Capture the cell that displays the provided text and extract its [X, Y] central coordinate. 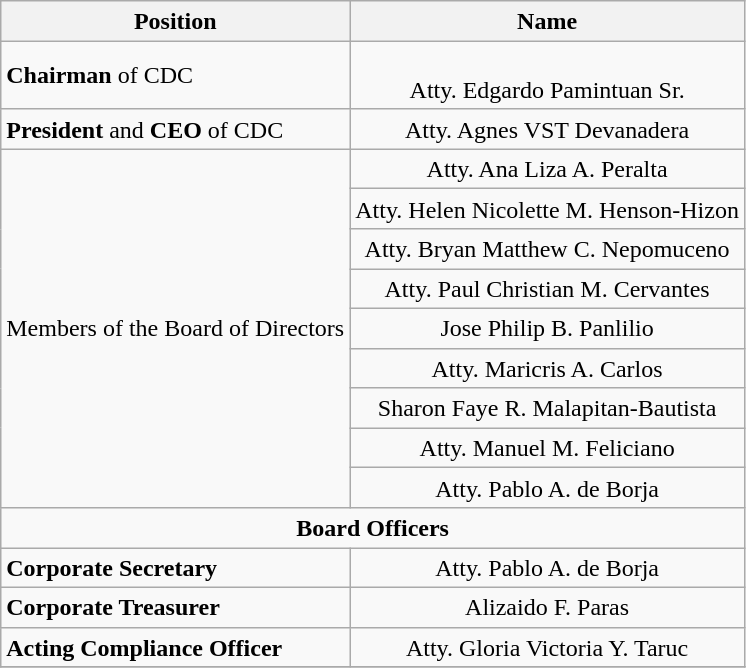
Atty. Paul Christian M. Cervantes [548, 289]
Chairman of CDC [176, 76]
President and CEO of CDC [176, 129]
Members of the Board of Directors [176, 328]
Atty. Gloria Victoria Y. Taruc [548, 647]
Atty. Maricris A. Carlos [548, 368]
Atty. Helen Nicolette M. Henson-Hizon [548, 209]
Acting Compliance Officer [176, 647]
Corporate Treasurer [176, 607]
Sharon Faye R. Malapitan-Bautista [548, 408]
Atty. Ana Liza A. Peralta [548, 169]
Corporate Secretary [176, 568]
Name [548, 21]
Alizaido F. Paras [548, 607]
Atty. Manuel M. Feliciano [548, 448]
Atty. Edgardo Pamintuan Sr. [548, 76]
Atty. Agnes VST Devanadera [548, 129]
Board Officers [373, 528]
Jose Philip B. Panlilio [548, 328]
Position [176, 21]
Atty. Bryan Matthew C. Nepomuceno [548, 249]
